Provide the [X, Y] coordinate of the cell's center where the given text is located.  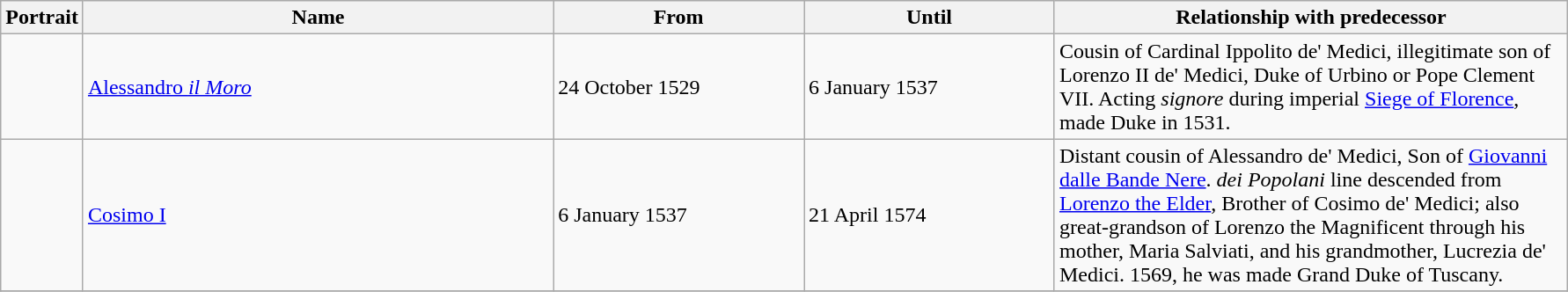
21 April 1574 [929, 215]
24 October 1529 [679, 86]
Cosimo I [318, 215]
Name [318, 18]
Until [929, 18]
Relationship with predecessor [1311, 18]
From [679, 18]
Portrait [42, 18]
Alessandro il Moro [318, 86]
